Find where the given text appears and provide that cell's center as (X, Y) coordinate. 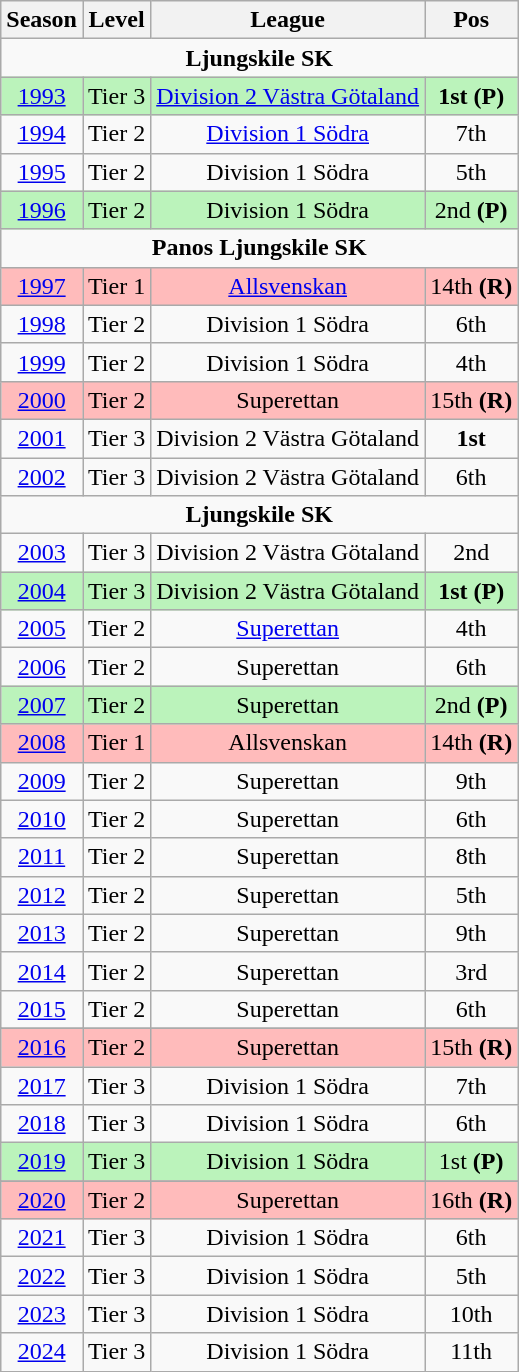
2003 (42, 553)
2007 (42, 705)
2020 (42, 1200)
8th (472, 857)
League (288, 20)
2000 (42, 400)
2017 (42, 1085)
2004 (42, 591)
2023 (42, 1314)
2016 (42, 1047)
11th (472, 1352)
2022 (42, 1276)
2018 (42, 1124)
2011 (42, 857)
16th (R) (472, 1200)
10th (472, 1314)
2nd (472, 553)
2008 (42, 743)
2019 (42, 1162)
1994 (42, 134)
2014 (42, 971)
Season (42, 20)
1999 (42, 362)
Pos (472, 20)
2021 (42, 1238)
2006 (42, 667)
2015 (42, 1009)
2013 (42, 933)
1995 (42, 172)
1996 (42, 210)
1998 (42, 324)
1997 (42, 286)
2010 (42, 819)
3rd (472, 971)
Panos Ljungskile SK (260, 248)
Level (116, 20)
2024 (42, 1352)
1st (472, 438)
1993 (42, 96)
2002 (42, 477)
2009 (42, 781)
2005 (42, 629)
2001 (42, 438)
2012 (42, 895)
